Provide the (X, Y) coordinate of the cell's center where the given text is located.  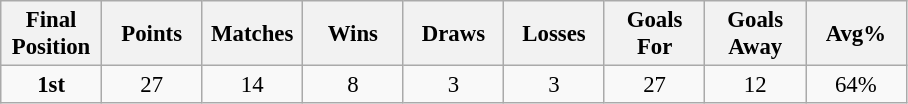
Points (152, 34)
1st (52, 85)
64% (856, 85)
Avg% (856, 34)
Draws (454, 34)
8 (354, 85)
Losses (554, 34)
12 (756, 85)
Matches (252, 34)
Goals For (654, 34)
Goals Away (756, 34)
Wins (354, 34)
14 (252, 85)
Final Position (52, 34)
